Capture the cell that displays the provided text and extract its [X, Y] central coordinate. 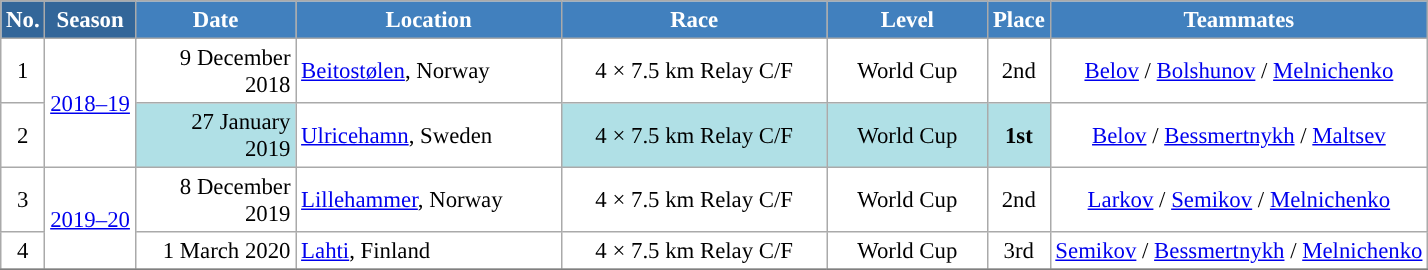
Belov / Bolshunov / Melnichenko [1239, 72]
Level [908, 20]
Lillehammer, Norway [429, 200]
Date [216, 20]
1 March 2020 [216, 251]
Beitostølen, Norway [429, 72]
3rd [1019, 251]
8 December 2019 [216, 200]
No. [23, 20]
Semikov / Bessmertnykh / Melnichenko [1239, 251]
27 January 2019 [216, 136]
2018–19 [90, 104]
Location [429, 20]
4 [23, 251]
2019–20 [90, 219]
Ulricehamn, Sweden [429, 136]
3 [23, 200]
Larkov / Semikov / Melnichenko [1239, 200]
2 [23, 136]
Season [90, 20]
9 December 2018 [216, 72]
Place [1019, 20]
Belov / Bessmertnykh / Maltsev [1239, 136]
Lahti, Finland [429, 251]
1 [23, 72]
Race [694, 20]
1st [1019, 136]
Teammates [1239, 20]
